Identify which cell holds the provided text, then report its [X, Y] central coordinate. 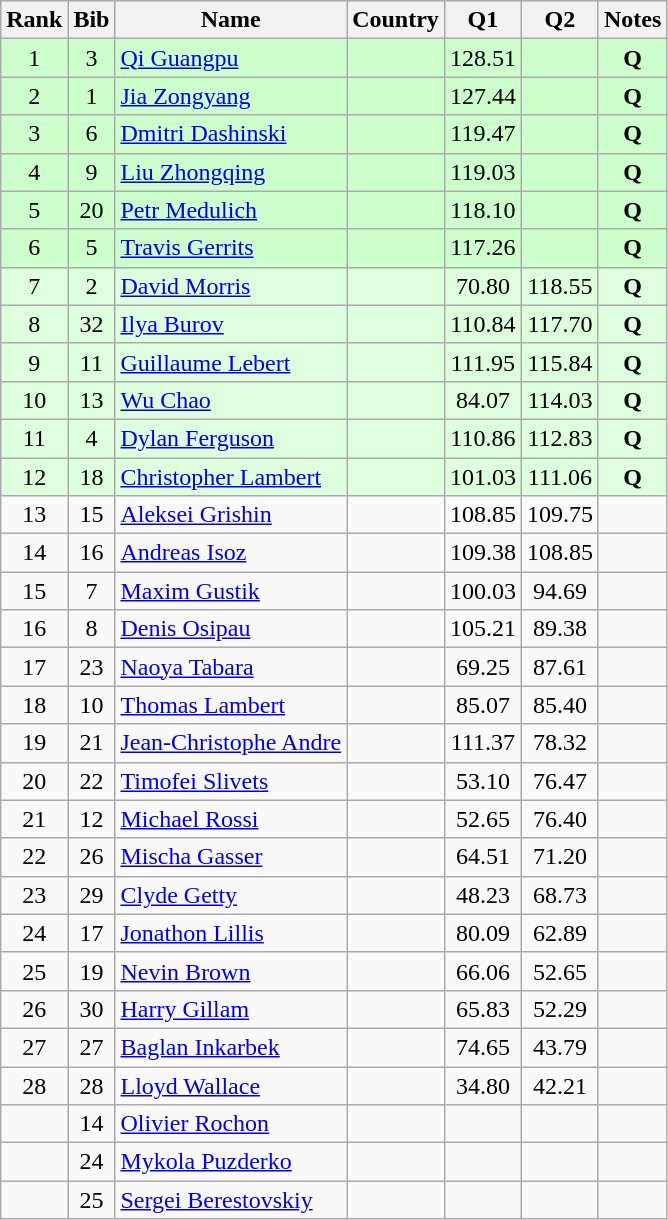
Baglan Inkarbek [231, 1047]
127.44 [482, 96]
Petr Medulich [231, 210]
43.79 [560, 1047]
111.37 [482, 743]
Olivier Rochon [231, 1124]
Q2 [560, 20]
Liu Zhongqing [231, 172]
Christopher Lambert [231, 477]
Andreas Isoz [231, 553]
100.03 [482, 591]
128.51 [482, 58]
85.40 [560, 705]
Guillaume Lebert [231, 362]
Wu Chao [231, 400]
110.84 [482, 324]
29 [92, 895]
Dylan Ferguson [231, 438]
69.25 [482, 667]
62.89 [560, 933]
76.40 [560, 819]
Denis Osipau [231, 629]
53.10 [482, 781]
Timofei Slivets [231, 781]
117.70 [560, 324]
Name [231, 20]
Jean-Christophe Andre [231, 743]
110.86 [482, 438]
84.07 [482, 400]
Bib [92, 20]
Q1 [482, 20]
Harry Gillam [231, 1009]
117.26 [482, 248]
112.83 [560, 438]
74.65 [482, 1047]
52.29 [560, 1009]
68.73 [560, 895]
119.03 [482, 172]
65.83 [482, 1009]
119.47 [482, 134]
48.23 [482, 895]
70.80 [482, 286]
Jonathon Lillis [231, 933]
42.21 [560, 1085]
64.51 [482, 857]
Mischa Gasser [231, 857]
Ilya Burov [231, 324]
94.69 [560, 591]
Sergei Berestovskiy [231, 1200]
Aleksei Grishin [231, 515]
Lloyd Wallace [231, 1085]
Rank [34, 20]
118.55 [560, 286]
Dmitri Dashinski [231, 134]
Nevin Brown [231, 971]
109.38 [482, 553]
89.38 [560, 629]
Notes [632, 20]
85.07 [482, 705]
111.06 [560, 477]
Mykola Puzderko [231, 1162]
Clyde Getty [231, 895]
Naoya Tabara [231, 667]
105.21 [482, 629]
114.03 [560, 400]
David Morris [231, 286]
101.03 [482, 477]
111.95 [482, 362]
Thomas Lambert [231, 705]
71.20 [560, 857]
76.47 [560, 781]
87.61 [560, 667]
Jia Zongyang [231, 96]
118.10 [482, 210]
Travis Gerrits [231, 248]
32 [92, 324]
78.32 [560, 743]
30 [92, 1009]
80.09 [482, 933]
Maxim Gustik [231, 591]
109.75 [560, 515]
115.84 [560, 362]
Qi Guangpu [231, 58]
66.06 [482, 971]
Country [396, 20]
Michael Rossi [231, 819]
34.80 [482, 1085]
